Pinpoint the cell where the given text exists, returning its [x, y] midpoint coordinate. 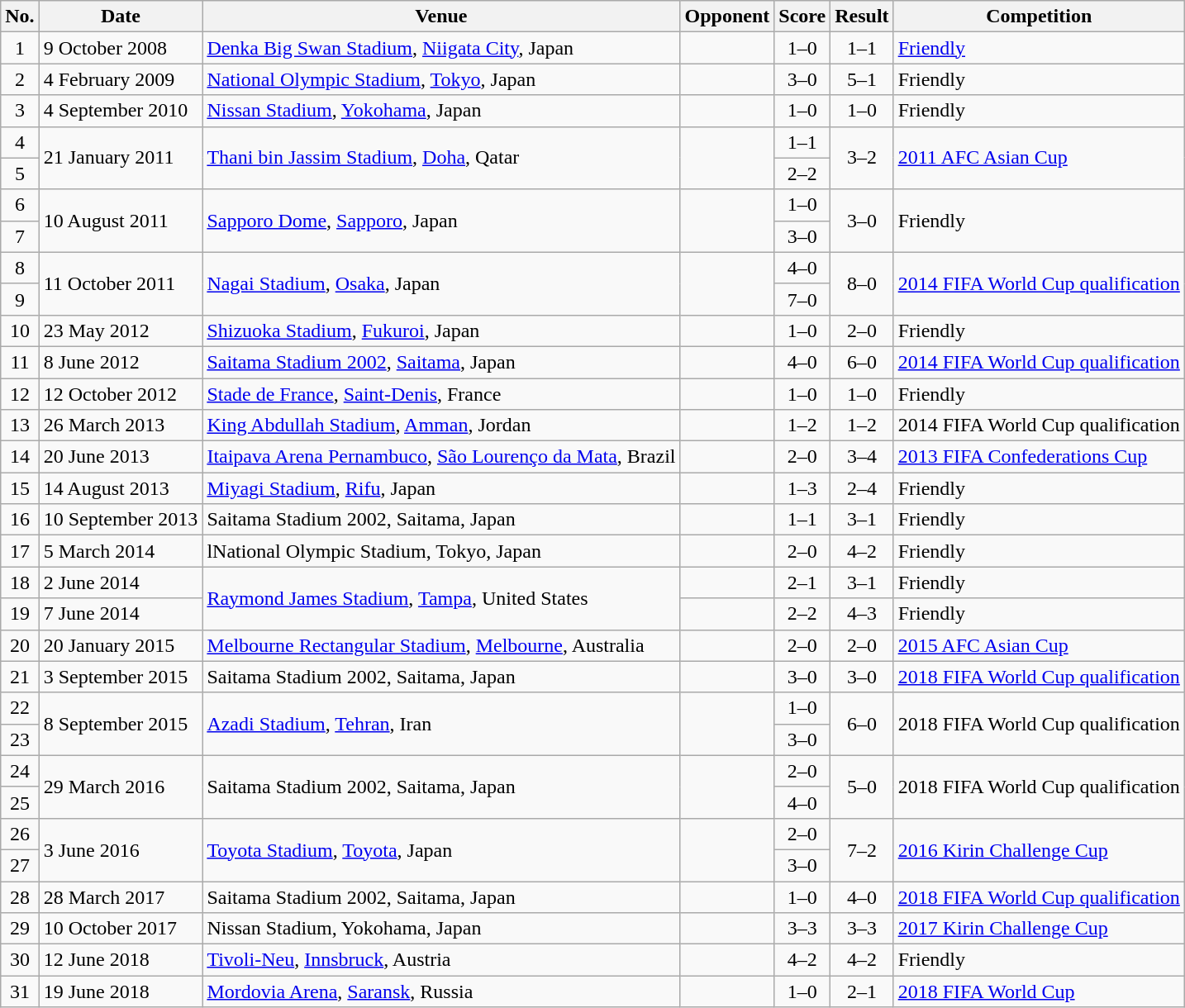
10 [20, 330]
3 [20, 111]
5 [20, 174]
31 [20, 991]
Mordovia Arena, Saransk, Russia [441, 991]
19 June 2018 [121, 991]
30 [20, 960]
8 September 2015 [121, 724]
7–0 [802, 299]
Result [862, 17]
No. [20, 17]
23 May 2012 [121, 330]
8–0 [862, 283]
7 [20, 236]
9 [20, 299]
Denka Big Swan Stadium, Niigata City, Japan [441, 48]
4–3 [862, 614]
Opponent [727, 17]
Toyota Stadium, Toyota, Japan [441, 849]
28 [20, 896]
Thani bin Jassim Stadium, Doha, Qatar [441, 158]
7 June 2014 [121, 614]
National Olympic Stadium, Tokyo, Japan [441, 79]
4 September 2010 [121, 111]
7–2 [862, 849]
8 June 2012 [121, 362]
19 [20, 614]
5–0 [862, 787]
15 [20, 488]
Score [802, 17]
1–3 [802, 488]
12 October 2012 [121, 394]
23 [20, 739]
24 [20, 771]
2–4 [862, 488]
12 June 2018 [121, 960]
26 March 2013 [121, 426]
21 [20, 677]
11 October 2011 [121, 283]
4 February 2009 [121, 79]
3 June 2016 [121, 849]
3–4 [862, 457]
Date [121, 17]
Stade de France, Saint-Denis, France [441, 394]
3–2 [862, 158]
22 [20, 708]
2018 FIFA World Cup [1039, 991]
Competition [1039, 17]
Itaipava Arena Pernambuco, São Lourenço da Mata, Brazil [441, 457]
Sapporo Dome, Sapporo, Japan [441, 221]
13 [20, 426]
5 March 2014 [121, 551]
Miyagi Stadium, Rifu, Japan [441, 488]
20 January 2015 [121, 645]
2 June 2014 [121, 582]
1 [20, 48]
9 October 2008 [121, 48]
Shizuoka Stadium, Fukuroi, Japan [441, 330]
10 September 2013 [121, 520]
14 [20, 457]
2016 Kirin Challenge Cup [1039, 849]
2017 Kirin Challenge Cup [1039, 929]
2013 FIFA Confederations Cup [1039, 457]
28 March 2017 [121, 896]
2 [20, 79]
Melbourne Rectangular Stadium, Melbourne, Australia [441, 645]
29 March 2016 [121, 787]
25 [20, 802]
King Abdullah Stadium, Amman, Jordan [441, 426]
Azadi Stadium, Tehran, Iran [441, 724]
27 [20, 865]
5–1 [862, 79]
26 [20, 834]
12 [20, 394]
4 [20, 142]
Nagai Stadium, Osaka, Japan [441, 283]
8 [20, 268]
11 [20, 362]
lNational Olympic Stadium, Tokyo, Japan [441, 551]
2015 AFC Asian Cup [1039, 645]
6 [20, 205]
3 September 2015 [121, 677]
29 [20, 929]
2011 AFC Asian Cup [1039, 158]
21 January 2011 [121, 158]
14 August 2013 [121, 488]
Raymond James Stadium, Tampa, United States [441, 598]
16 [20, 520]
Venue [441, 17]
Tivoli-Neu, Innsbruck, Austria [441, 960]
20 June 2013 [121, 457]
17 [20, 551]
18 [20, 582]
20 [20, 645]
10 August 2011 [121, 221]
10 October 2017 [121, 929]
